Identify which cell holds the provided text, then report its [x, y] central coordinate. 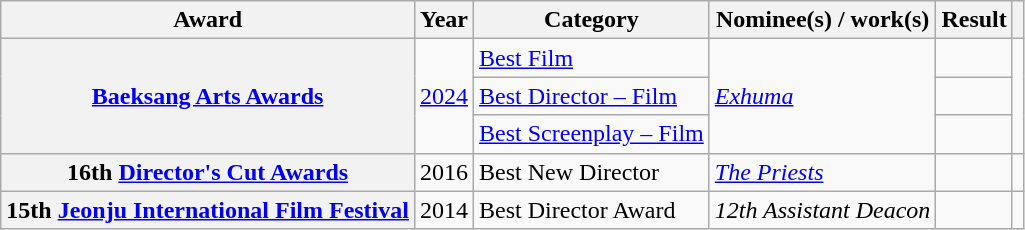
The Priests [822, 172]
16th Director's Cut Awards [208, 172]
Best Director – Film [592, 96]
12th Assistant Deacon [822, 210]
Best Film [592, 58]
2016 [444, 172]
2024 [444, 96]
Year [444, 20]
Baeksang Arts Awards [208, 96]
15th Jeonju International Film Festival [208, 210]
Category [592, 20]
Result [974, 20]
Best Director Award [592, 210]
Exhuma [822, 96]
2014 [444, 210]
Nominee(s) / work(s) [822, 20]
Best Screenplay – Film [592, 134]
Best New Director [592, 172]
Award [208, 20]
